Capture the cell that displays the provided text and extract its [X, Y] central coordinate. 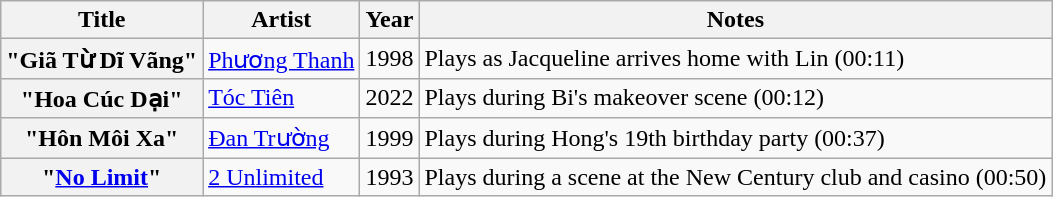
Title [102, 20]
Year [390, 20]
Plays during a scene at the New Century club and casino (00:50) [736, 177]
Đan Trường [282, 138]
2022 [390, 98]
1998 [390, 59]
Artist [282, 20]
Phương Thanh [282, 59]
"Hôn Môi Xa" [102, 138]
Plays during Bi's makeover scene (00:12) [736, 98]
Notes [736, 20]
Plays during Hong's 19th birthday party (00:37) [736, 138]
1999 [390, 138]
"No Limit" [102, 177]
1993 [390, 177]
"Hoa Cúc Dại" [102, 98]
2 Unlimited [282, 177]
Plays as Jacqueline arrives home with Lin (00:11) [736, 59]
Tóc Tiên [282, 98]
"Giã Từ Dĩ Vãng" [102, 59]
